Search for the cell housing the specified text and yield its (x, y) center coordinate. 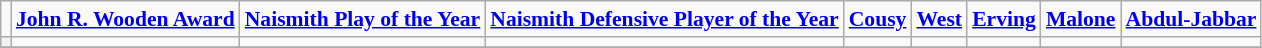
West (939, 19)
Cousy (878, 19)
Naismith Play of the Year (363, 19)
Erving (1004, 19)
John R. Wooden Award (126, 19)
Malone (1081, 19)
Naismith Defensive Player of the Year (664, 19)
Abdul-Jabbar (1192, 19)
